Search for the cell housing the specified text and yield its (x, y) center coordinate. 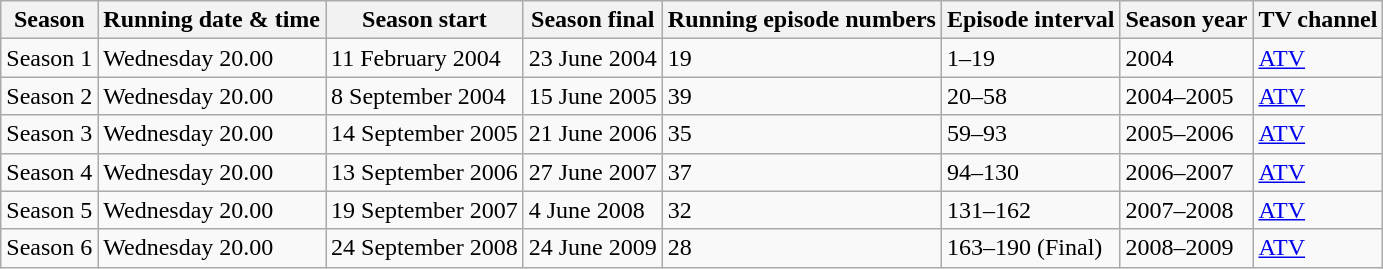
21 June 2006 (592, 134)
39 (802, 96)
Running episode numbers (802, 20)
2004–2005 (1186, 96)
Season 3 (50, 134)
2004 (1186, 58)
2006–2007 (1186, 172)
Episode interval (1030, 20)
35 (802, 134)
20–58 (1030, 96)
TV channel (1318, 20)
28 (802, 248)
4 June 2008 (592, 210)
Season start (425, 20)
Season 1 (50, 58)
Season 6 (50, 248)
24 September 2008 (425, 248)
Season year (1186, 20)
Running date & time (212, 20)
15 June 2005 (592, 96)
24 June 2009 (592, 248)
Season (50, 20)
2008–2009 (1186, 248)
8 September 2004 (425, 96)
14 September 2005 (425, 134)
37 (802, 172)
32 (802, 210)
19 (802, 58)
94–130 (1030, 172)
1–19 (1030, 58)
2007–2008 (1186, 210)
13 September 2006 (425, 172)
Season 4 (50, 172)
59–93 (1030, 134)
163–190 (Final) (1030, 248)
Season final (592, 20)
131–162 (1030, 210)
2005–2006 (1186, 134)
27 June 2007 (592, 172)
19 September 2007 (425, 210)
Season 5 (50, 210)
23 June 2004 (592, 58)
Season 2 (50, 96)
11 February 2004 (425, 58)
